Extract the (X, Y) coordinate from the center of the cell holding the provided text.  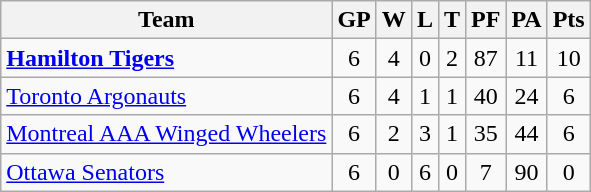
Team (166, 20)
L (424, 20)
3 (424, 134)
11 (526, 58)
40 (485, 96)
T (452, 20)
Pts (568, 20)
W (394, 20)
24 (526, 96)
Toronto Argonauts (166, 96)
10 (568, 58)
7 (485, 172)
Ottawa Senators (166, 172)
Montreal AAA Winged Wheelers (166, 134)
GP (354, 20)
44 (526, 134)
90 (526, 172)
87 (485, 58)
PA (526, 20)
Hamilton Tigers (166, 58)
35 (485, 134)
PF (485, 20)
